For the text-containing cell, return its midpoint in (X, Y) coordinate format. 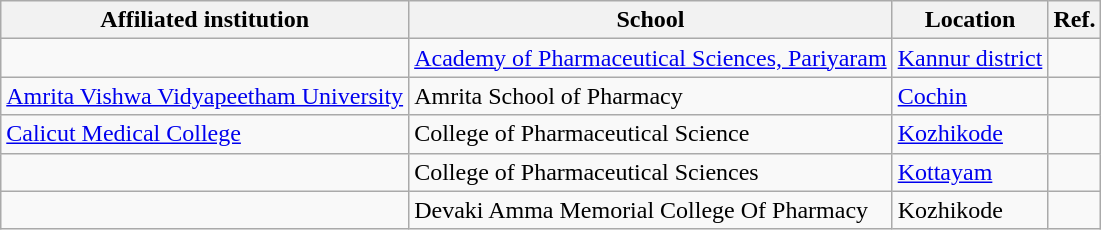
College of Pharmaceutical Sciences (651, 172)
Cochin (970, 96)
Academy of Pharmaceutical Sciences, Pariyaram (651, 58)
Devaki Amma Memorial College Of Pharmacy (651, 210)
Kannur district (970, 58)
Amrita Vishwa Vidyapeetham University (205, 96)
Kottayam (970, 172)
Calicut Medical College (205, 134)
Location (970, 20)
Ref. (1074, 20)
College of Pharmaceutical Science (651, 134)
Amrita School of Pharmacy (651, 96)
Affiliated institution (205, 20)
School (651, 20)
